Capture the cell that displays the provided text and extract its (x, y) central coordinate. 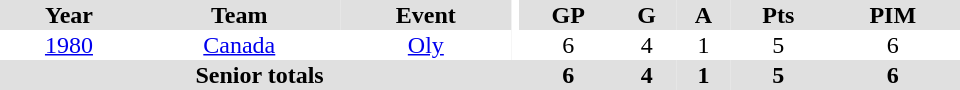
Canada (240, 45)
Senior totals (260, 75)
G (646, 15)
Team (240, 15)
A (704, 15)
Pts (778, 15)
GP (568, 15)
Event (426, 15)
Year (69, 15)
1980 (69, 45)
Oly (426, 45)
PIM (893, 15)
